From the cell containing the given text, extract its center point as [X, Y] coordinate. 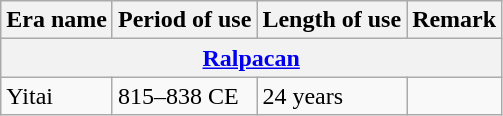
Length of use [332, 20]
Period of use [184, 20]
815–838 CE [184, 96]
Yitai [57, 96]
Era name [57, 20]
Remark [454, 20]
Ralpacan [252, 58]
24 years [332, 96]
